Provide the (X, Y) coordinate of the cell's center where the given text is located.  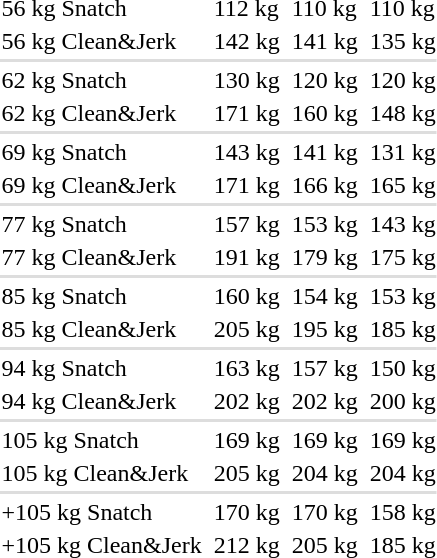
130 kg (246, 80)
166 kg (324, 185)
105 kg Snatch (102, 440)
94 kg Snatch (102, 368)
85 kg Snatch (102, 296)
191 kg (246, 257)
148 kg (402, 113)
142 kg (246, 41)
62 kg Clean&Jerk (102, 113)
150 kg (402, 368)
94 kg Clean&Jerk (102, 401)
105 kg Clean&Jerk (102, 473)
158 kg (402, 512)
200 kg (402, 401)
85 kg Clean&Jerk (102, 329)
179 kg (324, 257)
131 kg (402, 152)
62 kg Snatch (102, 80)
77 kg Clean&Jerk (102, 257)
185 kg (402, 329)
195 kg (324, 329)
175 kg (402, 257)
163 kg (246, 368)
69 kg Clean&Jerk (102, 185)
56 kg Clean&Jerk (102, 41)
+105 kg Snatch (102, 512)
69 kg Snatch (102, 152)
154 kg (324, 296)
165 kg (402, 185)
77 kg Snatch (102, 224)
135 kg (402, 41)
